From the cell containing the given text, extract its center point as (x, y) coordinate. 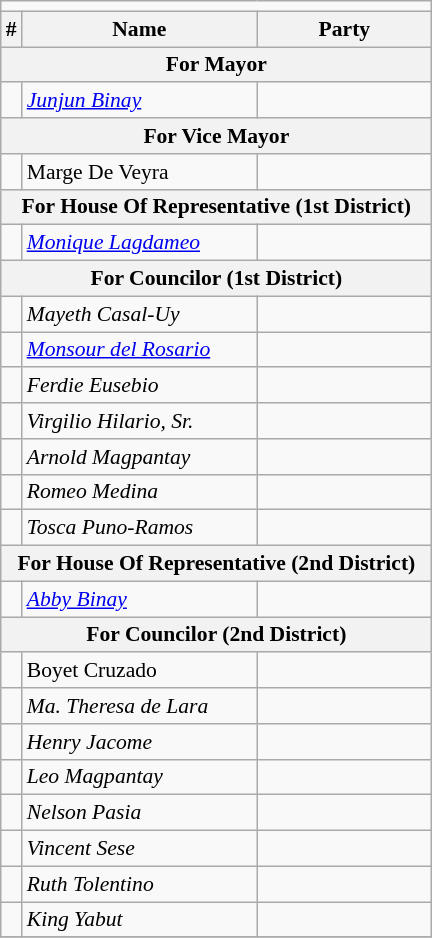
Leo Magpantay (140, 777)
Virgilio Hilario, Sr. (140, 421)
For Councilor (2nd District) (216, 635)
Vincent Sese (140, 849)
For House Of Representative (2nd District) (216, 564)
Name (140, 29)
Ruth Tolentino (140, 884)
Monique Lagdameo (140, 243)
Tosca Puno-Ramos (140, 528)
Henry Jacome (140, 742)
For Mayor (216, 65)
Nelson Pasia (140, 813)
Ma. Theresa de Lara (140, 706)
Monsour del Rosario (140, 350)
Party (344, 29)
Abby Binay (140, 599)
For Councilor (1st District) (216, 279)
# (12, 29)
Arnold Magpantay (140, 457)
For House Of Representative (1st District) (216, 207)
King Yabut (140, 920)
Junjun Binay (140, 101)
For Vice Mayor (216, 136)
Romeo Medina (140, 492)
Mayeth Casal-Uy (140, 314)
Marge De Veyra (140, 172)
Boyet Cruzado (140, 671)
Ferdie Eusebio (140, 386)
